Find where the given text appears and provide that cell's center as [X, Y] coordinate. 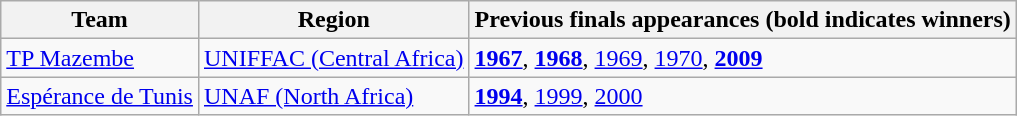
TP Mazembe [100, 58]
1994, 1999, 2000 [742, 96]
Espérance de Tunis [100, 96]
1967, 1968, 1969, 1970, 2009 [742, 58]
Team [100, 20]
Previous finals appearances (bold indicates winners) [742, 20]
Region [334, 20]
UNAF (North Africa) [334, 96]
UNIFFAC (Central Africa) [334, 58]
